Return (X, Y) of the center of cell containing provided text 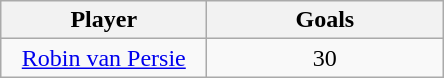
Robin van Persie (104, 58)
Player (104, 20)
30 (325, 58)
Goals (325, 20)
